Locate the cell with the specified text and output its [x, y] center coordinate. 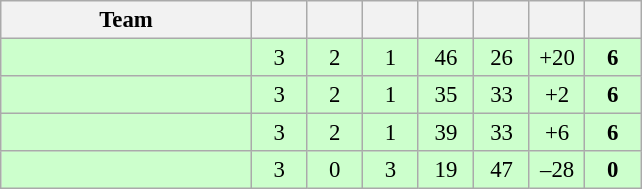
+2 [557, 95]
–28 [557, 170]
+6 [557, 133]
35 [446, 95]
Team [126, 20]
46 [446, 58]
39 [446, 133]
26 [502, 58]
+20 [557, 58]
47 [502, 170]
19 [446, 170]
